Locate the cell with the specified text and output its (x, y) center coordinate. 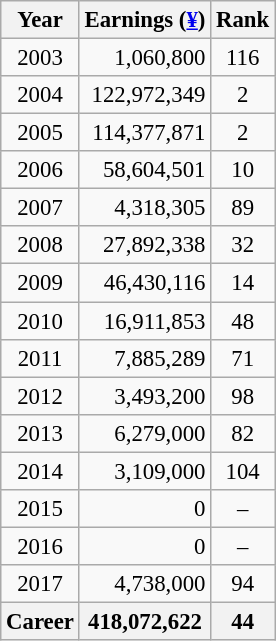
32 (243, 245)
46,430,116 (144, 283)
2011 (40, 358)
4,738,000 (144, 584)
16,911,853 (144, 321)
2005 (40, 133)
1,060,800 (144, 58)
2003 (40, 58)
14 (243, 283)
89 (243, 208)
7,885,289 (144, 358)
10 (243, 170)
418,072,622 (144, 621)
58,604,501 (144, 170)
44 (243, 621)
2012 (40, 396)
82 (243, 433)
122,972,349 (144, 95)
2008 (40, 245)
2007 (40, 208)
114,377,871 (144, 133)
2015 (40, 509)
48 (243, 321)
2014 (40, 471)
Rank (243, 20)
Year (40, 20)
6,279,000 (144, 433)
2016 (40, 546)
Earnings (¥) (144, 20)
104 (243, 471)
3,109,000 (144, 471)
116 (243, 58)
3,493,200 (144, 396)
2004 (40, 95)
2013 (40, 433)
27,892,338 (144, 245)
2006 (40, 170)
2010 (40, 321)
4,318,305 (144, 208)
Career (40, 621)
71 (243, 358)
2017 (40, 584)
94 (243, 584)
2009 (40, 283)
98 (243, 396)
